Find where the given text appears and provide that cell's center as (X, Y) coordinate. 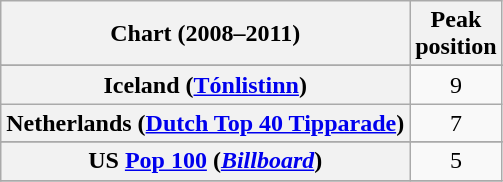
Netherlands (Dutch Top 40 Tipparade) (206, 123)
7 (456, 123)
9 (456, 85)
US Pop 100 (Billboard) (206, 161)
Iceland (Tónlistinn) (206, 85)
5 (456, 161)
Peakposition (456, 34)
Chart (2008–2011) (206, 34)
